Output the [X, Y] coordinate of the center of the cell containing the given text.  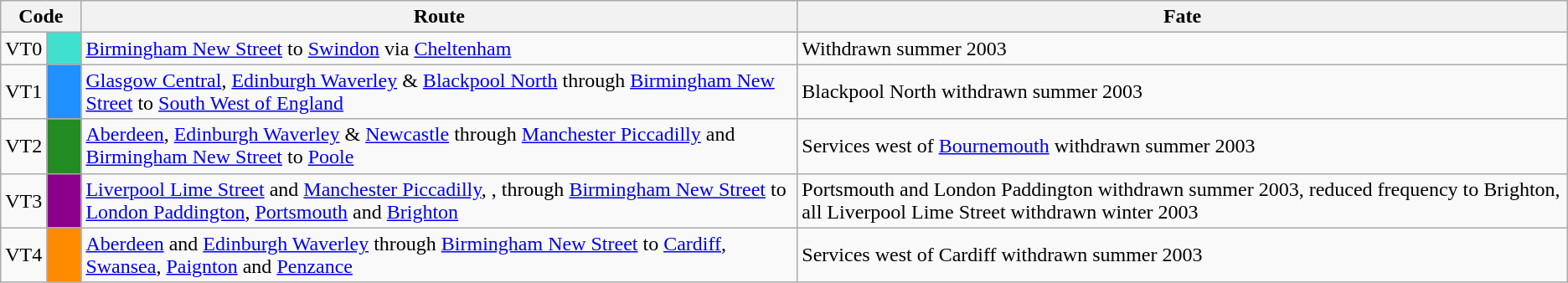
Fate [1183, 17]
Route [439, 17]
Aberdeen, Edinburgh Waverley & Newcastle through Manchester Piccadilly and Birmingham New Street to Poole [439, 146]
VT3 [23, 201]
Glasgow Central, Edinburgh Waverley & Blackpool North through Birmingham New Street to South West of England [439, 92]
Liverpool Lime Street and Manchester Piccadilly, , through Birmingham New Street to London Paddington, Portsmouth and Brighton [439, 201]
VT2 [23, 146]
Services west of Cardiff withdrawn summer 2003 [1183, 255]
VT1 [23, 92]
Blackpool North withdrawn summer 2003 [1183, 92]
VT4 [23, 255]
Portsmouth and London Paddington withdrawn summer 2003, reduced frequency to Brighton, all Liverpool Lime Street withdrawn winter 2003 [1183, 201]
Services west of Bournemouth withdrawn summer 2003 [1183, 146]
Birmingham New Street to Swindon via Cheltenham [439, 49]
Withdrawn summer 2003 [1183, 49]
Code [41, 17]
VT0 [23, 49]
Aberdeen and Edinburgh Waverley through Birmingham New Street to Cardiff, Swansea, Paignton and Penzance [439, 255]
